For the text-containing cell, return its midpoint in [X, Y] coordinate format. 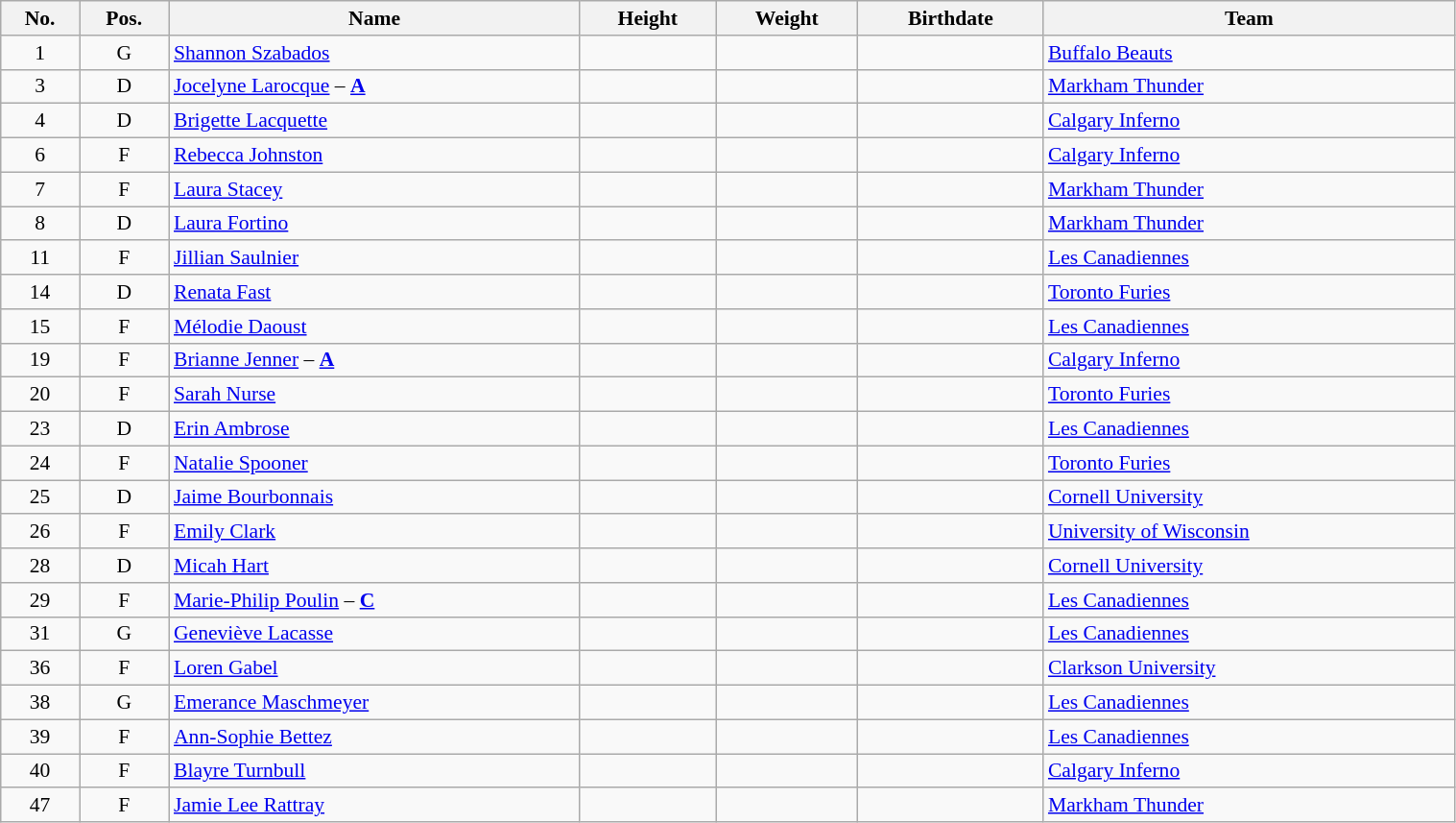
Micah Hart [374, 566]
Name [374, 18]
31 [40, 634]
Shannon Szabados [374, 53]
Buffalo Beauts [1250, 53]
Height [647, 18]
Clarkson University [1250, 668]
15 [40, 327]
7 [40, 189]
Rebecca Johnston [374, 156]
Blayre Turnbull [374, 771]
39 [40, 737]
Laura Stacey [374, 189]
Erin Ambrose [374, 429]
Pos. [123, 18]
6 [40, 156]
Ann-Sophie Bettez [374, 737]
36 [40, 668]
28 [40, 566]
Jaime Bourbonnais [374, 497]
University of Wisconsin [1250, 532]
Marie-Philip Poulin – C [374, 600]
14 [40, 292]
20 [40, 395]
Loren Gabel [374, 668]
47 [40, 806]
Jillian Saulnier [374, 258]
23 [40, 429]
No. [40, 18]
Emily Clark [374, 532]
3 [40, 86]
40 [40, 771]
38 [40, 703]
Mélodie Daoust [374, 327]
1 [40, 53]
Emerance Maschmeyer [374, 703]
19 [40, 360]
Geneviève Lacasse [374, 634]
11 [40, 258]
Laura Fortino [374, 224]
4 [40, 121]
Birthdate [950, 18]
8 [40, 224]
Sarah Nurse [374, 395]
Natalie Spooner [374, 463]
29 [40, 600]
Brigette Lacquette [374, 121]
Jocelyne Larocque – A [374, 86]
26 [40, 532]
Jamie Lee Rattray [374, 806]
Team [1250, 18]
25 [40, 497]
24 [40, 463]
Brianne Jenner – A [374, 360]
Weight [787, 18]
Renata Fast [374, 292]
